Search for the cell housing the specified text and yield its [x, y] center coordinate. 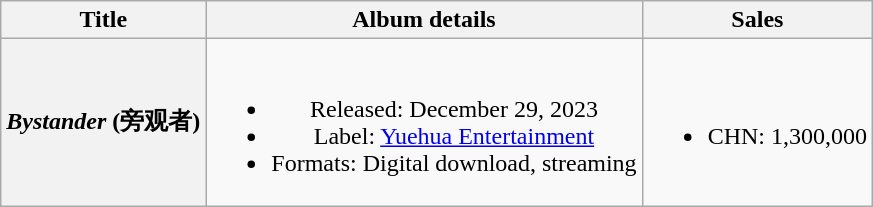
CHN: 1,300,000 [757, 122]
Sales [757, 20]
Released: December 29, 2023Label: Yuehua EntertainmentFormats: Digital download, streaming [424, 122]
Bystander (旁观者) [104, 122]
Album details [424, 20]
Title [104, 20]
